Extract the (X, Y) coordinate from the center of the cell holding the provided text.  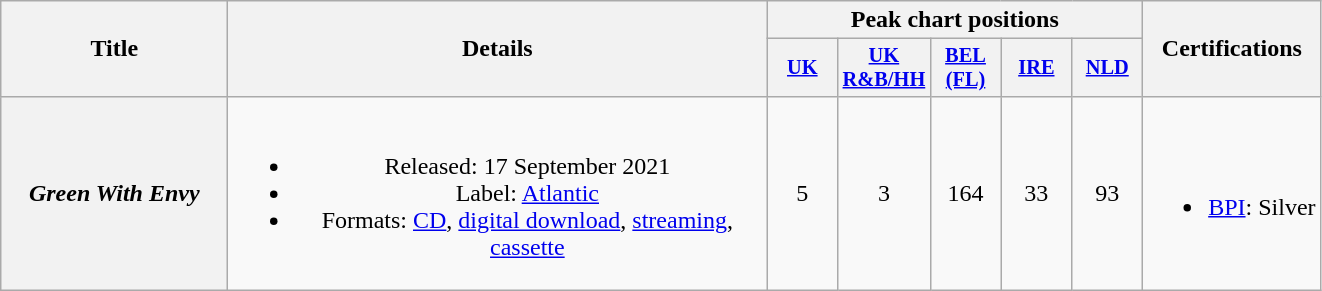
5 (802, 193)
Title (114, 49)
UK (802, 68)
164 (966, 193)
BEL(FL) (966, 68)
BPI: Silver (1232, 193)
93 (1108, 193)
3 (884, 193)
33 (1036, 193)
Released: 17 September 2021Label: AtlanticFormats: CD, digital download, streaming, cassette (498, 193)
NLD (1108, 68)
Peak chart positions (955, 20)
UKR&B/HH (884, 68)
Green With Envy (114, 193)
Details (498, 49)
Certifications (1232, 49)
IRE (1036, 68)
